For the text-containing cell, return its midpoint in (X, Y) coordinate format. 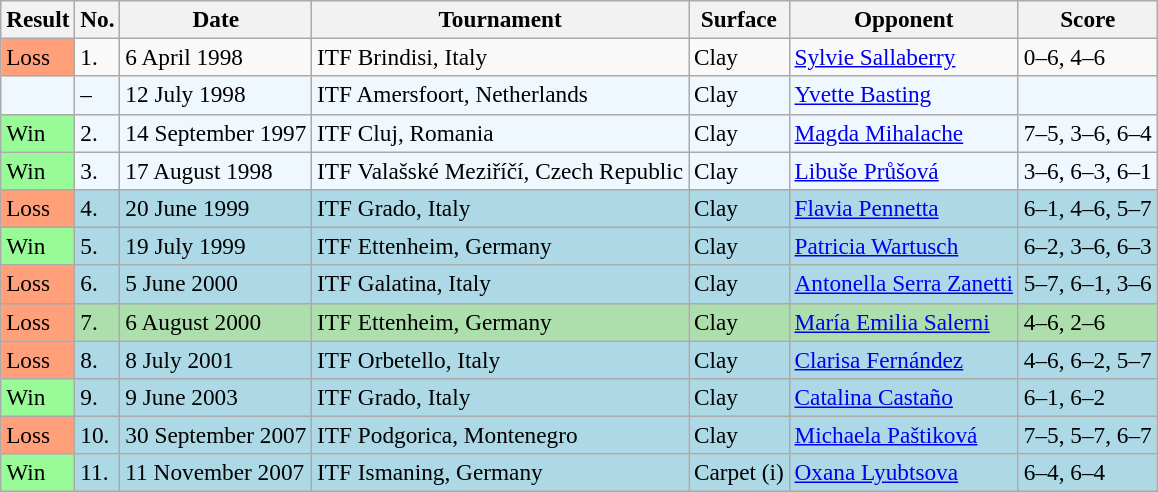
10. (98, 435)
3–6, 6–3, 6–1 (1088, 170)
Flavia Pennetta (904, 208)
Tournament (500, 19)
Sylvie Sallaberry (904, 57)
5–7, 6–1, 3–6 (1088, 284)
María Emilia Salerni (904, 322)
11. (98, 473)
6–1, 4–6, 5–7 (1088, 208)
Catalina Castaño (904, 397)
Oxana Lyubtsova (904, 473)
20 June 1999 (216, 208)
Yvette Basting (904, 95)
5. (98, 246)
7–5, 3–6, 6–4 (1088, 133)
Surface (740, 19)
No. (98, 19)
ITF Orbetello, Italy (500, 359)
4–6, 6–2, 5–7 (1088, 359)
2. (98, 133)
19 July 1999 (216, 246)
17 August 1998 (216, 170)
Score (1088, 19)
12 July 1998 (216, 95)
6 August 2000 (216, 322)
ITF Valašské Meziříčí, Czech Republic (500, 170)
4–6, 2–6 (1088, 322)
Opponent (904, 19)
ITF Amersfoort, Netherlands (500, 95)
Clarisa Fernández (904, 359)
6. (98, 284)
11 November 2007 (216, 473)
Patricia Wartusch (904, 246)
ITF Ismaning, Germany (500, 473)
Libuše Průšová (904, 170)
Magda Mihalache (904, 133)
9. (98, 397)
7–5, 5–7, 6–7 (1088, 435)
6 April 1998 (216, 57)
Michaela Paštiková (904, 435)
Carpet (i) (740, 473)
8 July 2001 (216, 359)
– (98, 95)
Date (216, 19)
ITF Galatina, Italy (500, 284)
ITF Podgorica, Montenegro (500, 435)
8. (98, 359)
ITF Brindisi, Italy (500, 57)
Result (38, 19)
6–2, 3–6, 6–3 (1088, 246)
5 June 2000 (216, 284)
1. (98, 57)
Antonella Serra Zanetti (904, 284)
3. (98, 170)
6–1, 6–2 (1088, 397)
6–4, 6–4 (1088, 473)
14 September 1997 (216, 133)
30 September 2007 (216, 435)
0–6, 4–6 (1088, 57)
ITF Cluj, Romania (500, 133)
7. (98, 322)
4. (98, 208)
9 June 2003 (216, 397)
